Detect which cell encompasses the target text, then output its [X, Y] center coordinate. 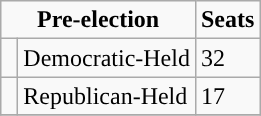
Pre-election [98, 20]
32 [227, 58]
Republican-Held [107, 96]
17 [227, 96]
Seats [227, 20]
Democratic-Held [107, 58]
